Provide the (x, y) coordinate of the cell's center where the given text is located.  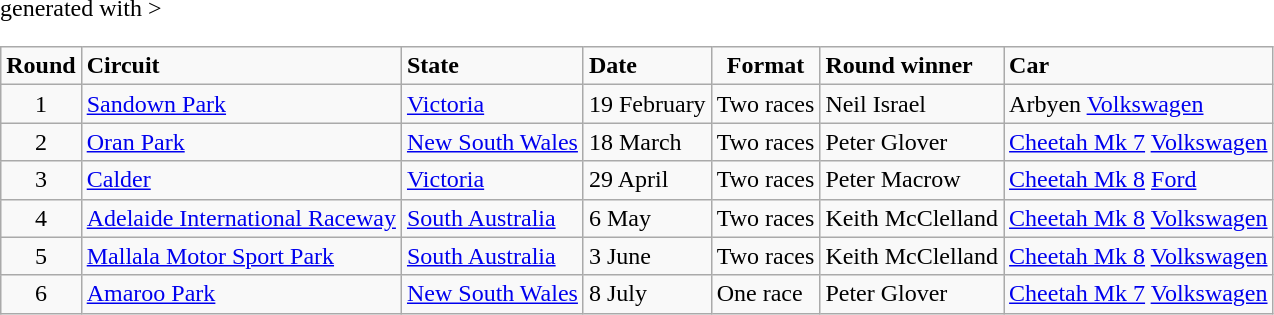
3 June (647, 256)
Car (1139, 66)
Round winner (912, 66)
3 (41, 180)
Oran Park (241, 142)
29 April (647, 180)
Format (766, 66)
4 (41, 218)
Cheetah Mk 8 Ford (1139, 180)
Sandown Park (241, 104)
18 March (647, 142)
Circuit (241, 66)
Mallala Motor Sport Park (241, 256)
6 (41, 294)
19 February (647, 104)
Date (647, 66)
Adelaide International Raceway (241, 218)
Peter Macrow (912, 180)
8 July (647, 294)
Calder (241, 180)
2 (41, 142)
6 May (647, 218)
Amaroo Park (241, 294)
Round (41, 66)
Neil Israel (912, 104)
One race (766, 294)
1 (41, 104)
State (492, 66)
Arbyen Volkswagen (1139, 104)
5 (41, 256)
